Pinpoint the cell where the given text exists, returning its [x, y] midpoint coordinate. 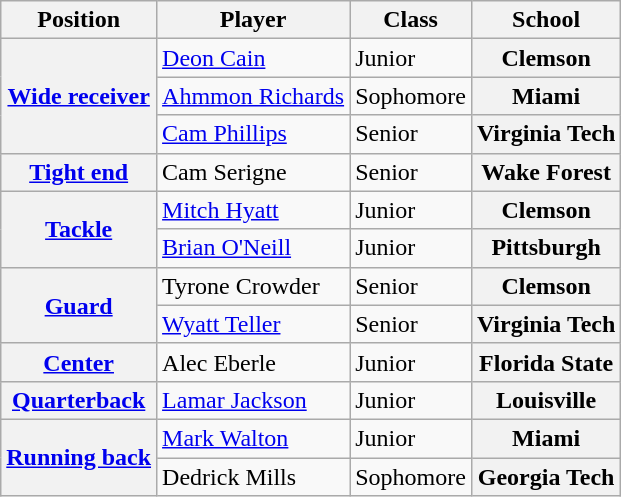
Quarterback [79, 400]
Guard [79, 305]
Center [79, 362]
Mark Walton [254, 438]
Running back [79, 457]
Brian O'Neill [254, 248]
Tight end [79, 172]
Florida State [546, 362]
Cam Phillips [254, 134]
Wyatt Teller [254, 324]
Wide receiver [79, 96]
Mitch Hyatt [254, 210]
Wake Forest [546, 172]
School [546, 20]
Dedrick Mills [254, 477]
Alec Eberle [254, 362]
Position [79, 20]
Deon Cain [254, 58]
Louisville [546, 400]
Ahmmon Richards [254, 96]
Player [254, 20]
Tyrone Crowder [254, 286]
Class [411, 20]
Georgia Tech [546, 477]
Lamar Jackson [254, 400]
Tackle [79, 229]
Cam Serigne [254, 172]
Pittsburgh [546, 248]
